Return (x, y) of the center of cell containing provided text 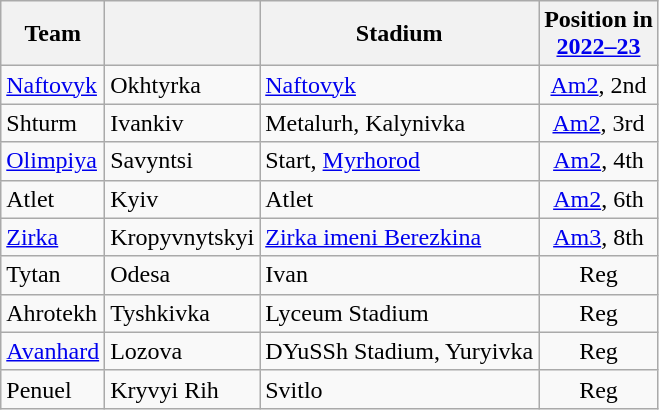
Penuel (53, 389)
Start, Myrhorod (400, 161)
Kropyvnytskyi (182, 237)
Am2, 2nd (599, 85)
Okhtyrka (182, 85)
Lyceum Stadium (400, 313)
Zirka (53, 237)
Svitlo (400, 389)
Metalurh, Kalynivka (400, 123)
Am2, 3rd (599, 123)
Stadium (400, 34)
Lozova (182, 351)
Kyiv (182, 199)
Tyshkivka (182, 313)
Zirka imeni Berezkina (400, 237)
Ivan (400, 275)
Ivankiv (182, 123)
Am3, 8th (599, 237)
Odesa (182, 275)
Tytan (53, 275)
Am2, 4th (599, 161)
Team (53, 34)
Savyntsi (182, 161)
Am2, 6th (599, 199)
Olimpiya (53, 161)
Ahrotekh (53, 313)
Kryvyi Rih (182, 389)
Avanhard (53, 351)
Shturm (53, 123)
DYuSSh Stadium, Yuryivka (400, 351)
Position in2022–23 (599, 34)
